Determine the (X, Y) coordinate at the center of the cell enclosing the given text.  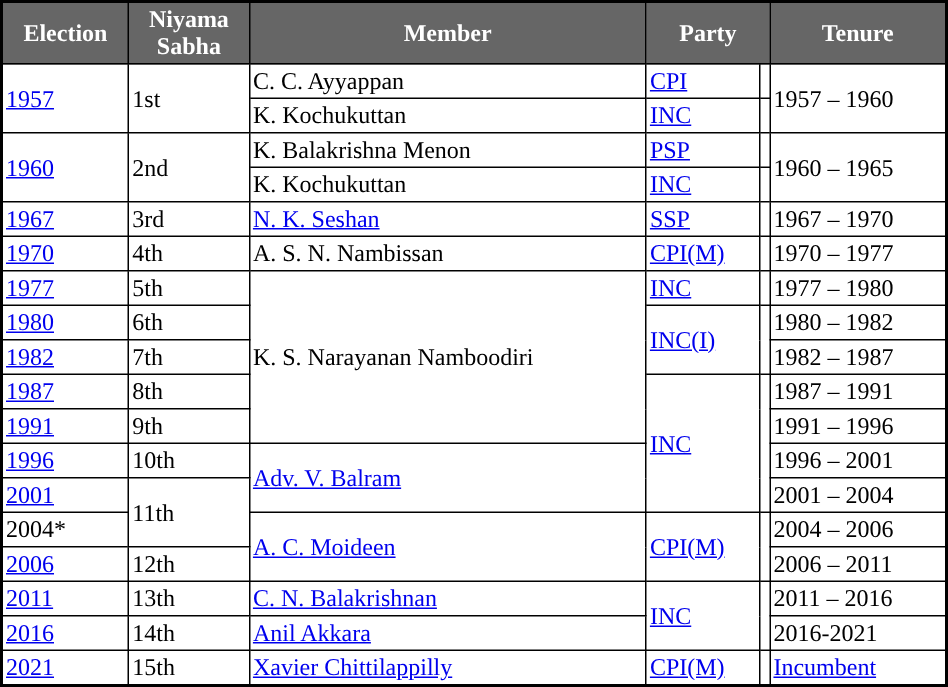
2nd (190, 168)
NiyamaSabha (190, 33)
1991 (66, 426)
A. S. N. Nambissan (448, 253)
5th (190, 288)
Tenure (858, 33)
CPI (702, 81)
1987 – 1991 (858, 391)
15th (190, 668)
4th (190, 253)
1970 – 1977 (858, 253)
Election (66, 33)
14th (190, 633)
PSP (702, 150)
1996 (66, 460)
Adv. V. Balram (448, 478)
1980 – 1982 (858, 322)
2016 (66, 633)
K. S. Narayanan Namboodiri (448, 357)
1960 – 1965 (858, 168)
Xavier Chittilappilly (448, 668)
1967 – 1970 (858, 219)
2004 – 2006 (858, 529)
8th (190, 391)
2016-2021 (858, 633)
2001 – 2004 (858, 495)
1960 (66, 168)
9th (190, 426)
N. K. Seshan (448, 219)
1970 (66, 253)
1977 (66, 288)
1991 – 1996 (858, 426)
2011 (66, 598)
10th (190, 460)
11th (190, 512)
2006 – 2011 (858, 564)
Party (708, 33)
C. C. Ayyappan (448, 81)
SSP (702, 219)
3rd (190, 219)
1957 (66, 98)
A. C. Moideen (448, 546)
7th (190, 357)
2001 (66, 495)
2006 (66, 564)
13th (190, 598)
1st (190, 98)
Member (448, 33)
1967 (66, 219)
Incumbent (858, 668)
2011 – 2016 (858, 598)
C. N. Balakrishnan (448, 598)
1987 (66, 391)
1980 (66, 322)
1957 – 1960 (858, 98)
12th (190, 564)
K. Balakrishna Menon (448, 150)
INC(I) (702, 340)
2004* (66, 529)
1982 – 1987 (858, 357)
1996 – 2001 (858, 460)
1982 (66, 357)
Anil Akkara (448, 633)
6th (190, 322)
2021 (66, 668)
1977 – 1980 (858, 288)
